Output the (X, Y) coordinate of the center of the cell containing the given text.  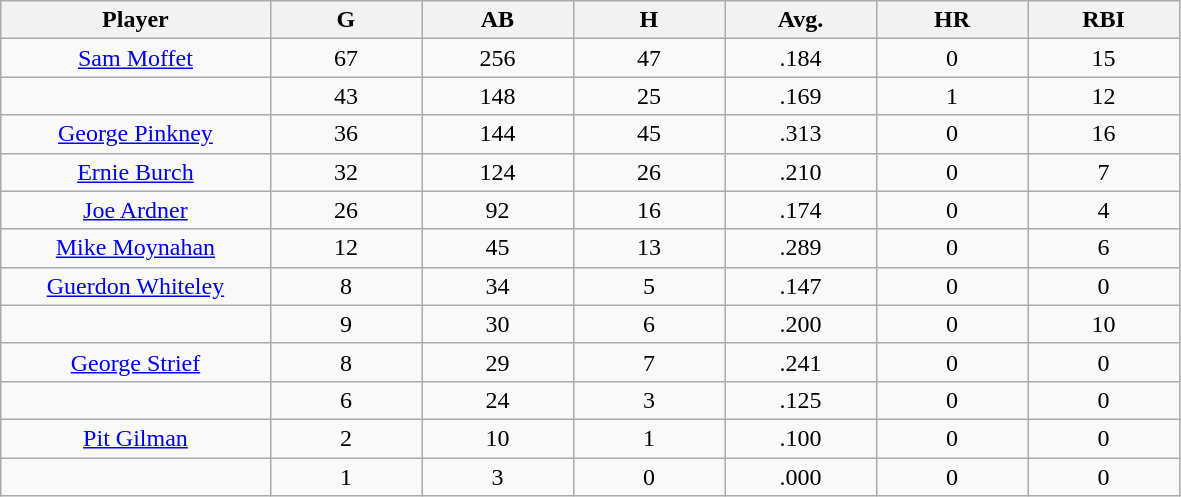
.169 (801, 96)
Player (136, 20)
9 (346, 324)
144 (498, 134)
George Strief (136, 362)
29 (498, 362)
25 (649, 96)
Joe Ardner (136, 210)
.100 (801, 438)
43 (346, 96)
256 (498, 58)
5 (649, 286)
13 (649, 248)
124 (498, 172)
24 (498, 400)
36 (346, 134)
RBI (1104, 20)
Avg. (801, 20)
.289 (801, 248)
.210 (801, 172)
.184 (801, 58)
47 (649, 58)
.241 (801, 362)
67 (346, 58)
Mike Moynahan (136, 248)
Ernie Burch (136, 172)
AB (498, 20)
.147 (801, 286)
4 (1104, 210)
92 (498, 210)
.125 (801, 400)
Guerdon Whiteley (136, 286)
George Pinkney (136, 134)
148 (498, 96)
.313 (801, 134)
34 (498, 286)
30 (498, 324)
Sam Moffet (136, 58)
HR (952, 20)
2 (346, 438)
.200 (801, 324)
.174 (801, 210)
32 (346, 172)
15 (1104, 58)
G (346, 20)
Pit Gilman (136, 438)
H (649, 20)
.000 (801, 477)
